Output the (x, y) coordinate of the center of the cell containing the given text.  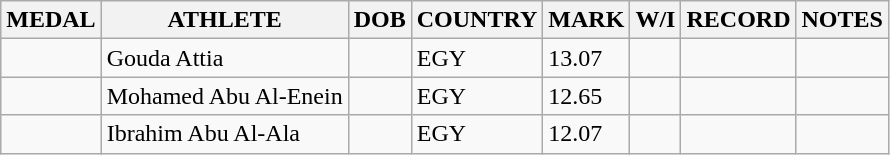
Gouda Attia (224, 58)
MEDAL (51, 20)
W/I (656, 20)
NOTES (842, 20)
MARK (586, 20)
RECORD (738, 20)
Ibrahim Abu Al-Ala (224, 134)
Mohamed Abu Al-Enein (224, 96)
13.07 (586, 58)
12.65 (586, 96)
DOB (380, 20)
COUNTRY (477, 20)
12.07 (586, 134)
ATHLETE (224, 20)
